Search for the cell housing the specified text and yield its (X, Y) center coordinate. 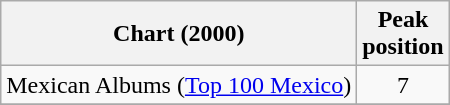
Chart (2000) (179, 34)
Mexican Albums (Top 100 Mexico) (179, 85)
Peakposition (403, 34)
7 (403, 85)
